Search for the cell housing the specified text and yield its [x, y] center coordinate. 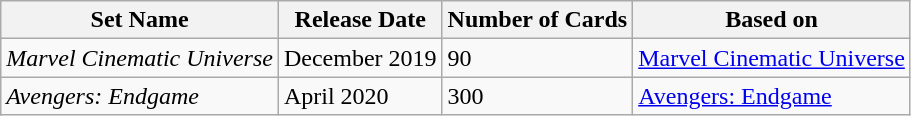
90 [538, 58]
Number of Cards [538, 20]
December 2019 [360, 58]
Release Date [360, 20]
Set Name [140, 20]
Based on [772, 20]
April 2020 [360, 96]
300 [538, 96]
